Provide the [x, y] coordinate of the cell's center where the given text is located.  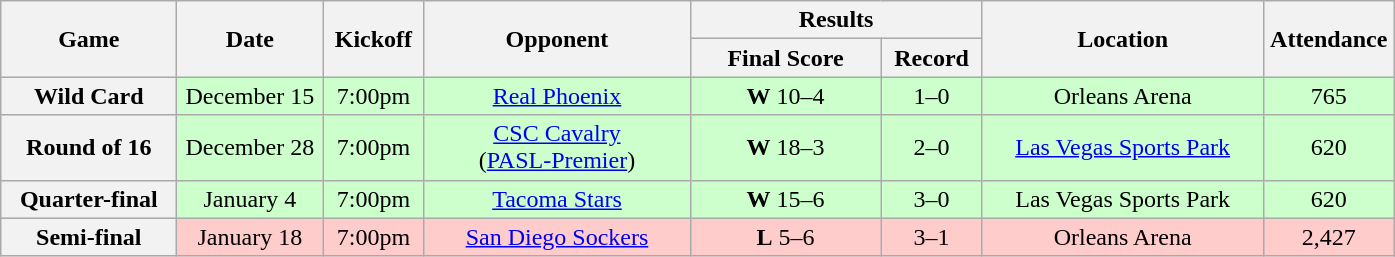
1–0 [932, 96]
Record [932, 58]
Date [250, 39]
765 [1328, 96]
Round of 16 [89, 148]
December 28 [250, 148]
Kickoff [374, 39]
Game [89, 39]
Results [836, 20]
L 5–6 [786, 237]
2,427 [1328, 237]
Wild Card [89, 96]
Final Score [786, 58]
W 15–6 [786, 199]
Real Phoenix [557, 96]
January 18 [250, 237]
December 15 [250, 96]
CSC Cavalry(PASL-Premier) [557, 148]
W 10–4 [786, 96]
Attendance [1328, 39]
W 18–3 [786, 148]
Quarter-final [89, 199]
January 4 [250, 199]
Tacoma Stars [557, 199]
San Diego Sockers [557, 237]
3–1 [932, 237]
3–0 [932, 199]
Opponent [557, 39]
Location [1122, 39]
Semi-final [89, 237]
2–0 [932, 148]
